Pinpoint the cell where the given text exists, returning its (X, Y) midpoint coordinate. 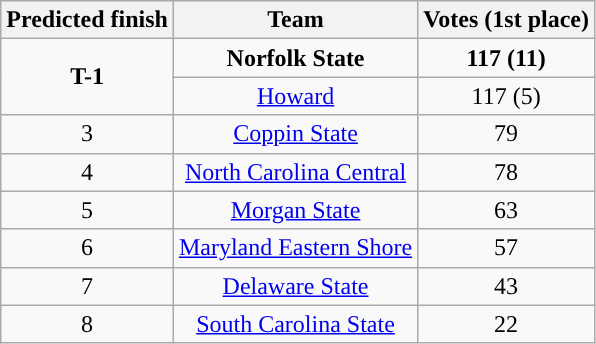
Coppin State (295, 134)
Delaware State (295, 286)
North Carolina Central (295, 172)
22 (506, 324)
63 (506, 210)
78 (506, 172)
5 (88, 210)
Morgan State (295, 210)
7 (88, 286)
43 (506, 286)
57 (506, 248)
117 (11) (506, 58)
Predicted finish (88, 20)
Howard (295, 96)
117 (5) (506, 96)
8 (88, 324)
South Carolina State (295, 324)
4 (88, 172)
Maryland Eastern Shore (295, 248)
3 (88, 134)
Norfolk State (295, 58)
6 (88, 248)
Team (295, 20)
T-1 (88, 77)
Votes (1st place) (506, 20)
79 (506, 134)
